Capture the cell that displays the provided text and extract its [X, Y] central coordinate. 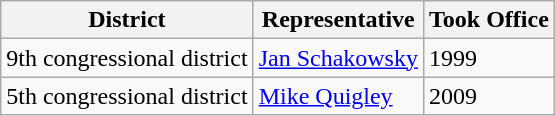
9th congressional district [127, 58]
District [127, 20]
Mike Quigley [338, 96]
Representative [338, 20]
Took Office [488, 20]
5th congressional district [127, 96]
2009 [488, 96]
1999 [488, 58]
Jan Schakowsky [338, 58]
